Extract the (x, y) coordinate from the center of the cell holding the provided text.  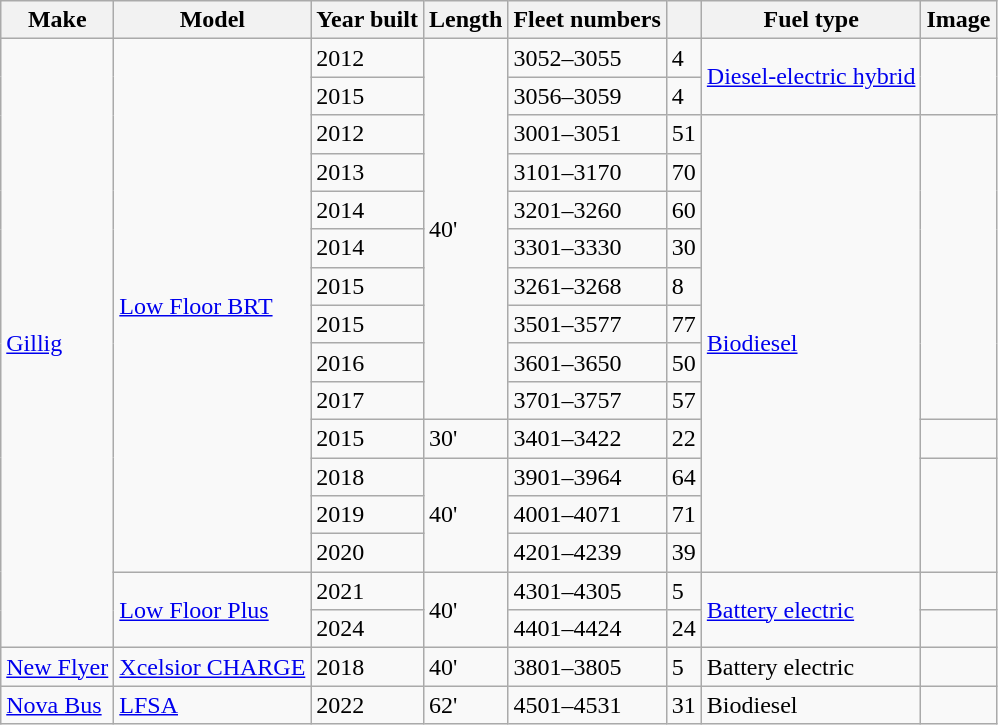
30' (465, 438)
4501–4531 (587, 705)
31 (684, 705)
3201–3260 (587, 210)
2021 (368, 591)
Image (958, 20)
22 (684, 438)
3901–3964 (587, 477)
3261–3268 (587, 286)
8 (684, 286)
3501–3577 (587, 324)
2013 (368, 172)
3601–3650 (587, 362)
Nova Bus (58, 705)
3001–3051 (587, 134)
2016 (368, 362)
Fleet numbers (587, 20)
39 (684, 553)
Make (58, 20)
3101–3170 (587, 172)
3301–3330 (587, 248)
62' (465, 705)
2017 (368, 400)
3801–3805 (587, 667)
77 (684, 324)
4401–4424 (587, 629)
3401–3422 (587, 438)
LFSA (212, 705)
57 (684, 400)
Low Floor Plus (212, 610)
2020 (368, 553)
4001–4071 (587, 515)
Xcelsior CHARGE (212, 667)
New Flyer (58, 667)
Fuel type (811, 20)
60 (684, 210)
70 (684, 172)
Gillig (58, 344)
Diesel-electric hybrid (811, 77)
71 (684, 515)
4301–4305 (587, 591)
50 (684, 362)
Year built (368, 20)
Model (212, 20)
2019 (368, 515)
51 (684, 134)
24 (684, 629)
4201–4239 (587, 553)
2022 (368, 705)
Low Floor BRT (212, 306)
3056–3059 (587, 96)
Length (465, 20)
64 (684, 477)
30 (684, 248)
3701–3757 (587, 400)
3052–3055 (587, 58)
2024 (368, 629)
